Identify which cell holds the provided text, then report its (X, Y) central coordinate. 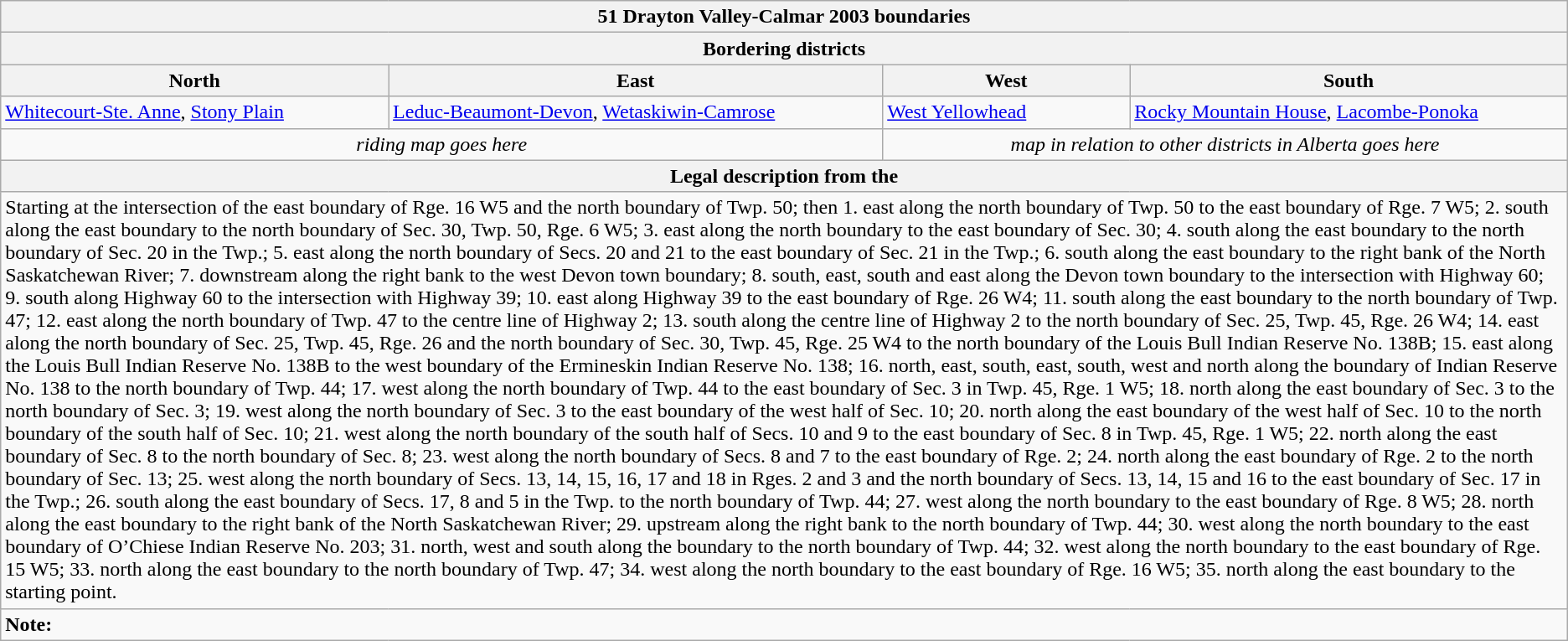
map in relation to other districts in Alberta goes here (1225, 144)
South (1349, 80)
Whitecourt-Ste. Anne, Stony Plain (194, 112)
West (1007, 80)
51 Drayton Valley-Calmar 2003 boundaries (784, 17)
East (636, 80)
riding map goes here (442, 144)
Leduc-Beaumont-Devon, Wetaskiwin-Camrose (636, 112)
Bordering districts (784, 49)
West Yellowhead (1007, 112)
Legal description from the (784, 176)
Note: (784, 624)
North (194, 80)
Rocky Mountain House, Lacombe-Ponoka (1349, 112)
